Pinpoint the cell where the given text exists, returning its (x, y) midpoint coordinate. 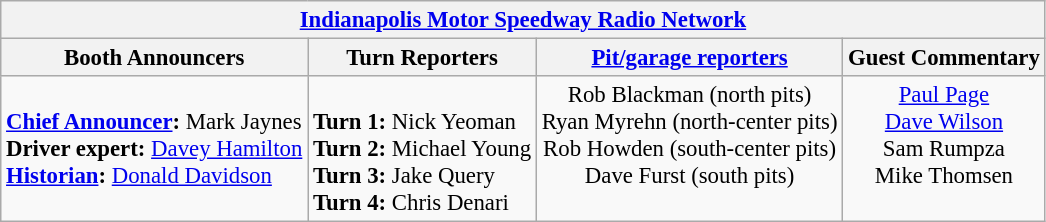
Turn 1: Nick Yeoman Turn 2: Michael Young Turn 3: Jake Query Turn 4: Chris Denari (422, 149)
Paul Page Dave WilsonSam RumpzaMike Thomsen (944, 149)
Pit/garage reporters (689, 58)
Guest Commentary (944, 58)
Indianapolis Motor Speedway Radio Network (523, 20)
Chief Announcer: Mark Jaynes Driver expert: Davey Hamilton Historian: Donald Davidson (154, 149)
Booth Announcers (154, 58)
Rob Blackman (north pits)Ryan Myrehn (north-center pits)Rob Howden (south-center pits)Dave Furst (south pits) (689, 149)
Turn Reporters (422, 58)
